Detect which cell encompasses the target text, then output its (X, Y) center coordinate. 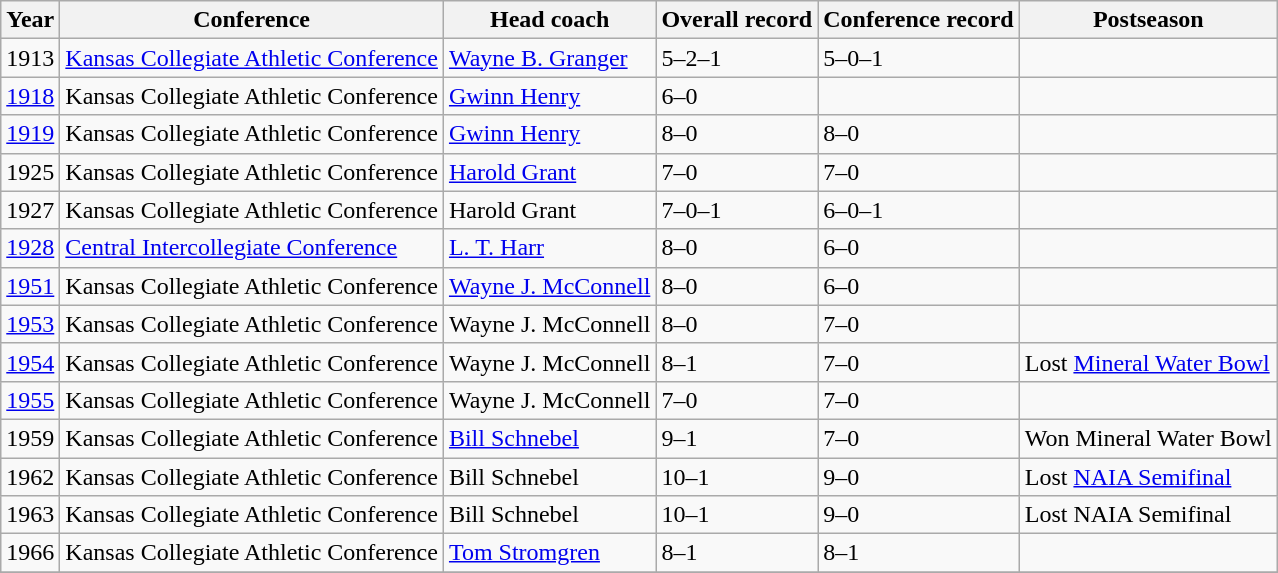
1918 (30, 96)
Postseason (1148, 20)
7–0–1 (737, 210)
1963 (30, 515)
Head coach (549, 20)
Conference record (918, 20)
Tom Stromgren (549, 553)
1919 (30, 134)
1925 (30, 172)
Lost Mineral Water Bowl (1148, 362)
1955 (30, 400)
5–0–1 (918, 58)
1951 (30, 286)
9–1 (737, 438)
5–2–1 (737, 58)
1966 (30, 553)
L. T. Harr (549, 248)
Year (30, 20)
1953 (30, 324)
1962 (30, 477)
Central Intercollegiate Conference (252, 248)
1927 (30, 210)
Conference (252, 20)
1928 (30, 248)
1954 (30, 362)
6–0–1 (918, 210)
Overall record (737, 20)
1913 (30, 58)
Won Mineral Water Bowl (1148, 438)
Wayne B. Granger (549, 58)
1959 (30, 438)
